Locate the cell with the specified text and output its (x, y) center coordinate. 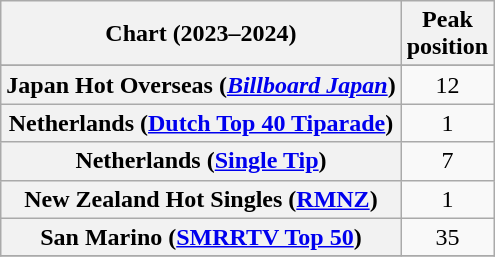
Japan Hot Overseas (Billboard Japan) (201, 85)
7 (447, 161)
35 (447, 237)
Netherlands (Dutch Top 40 Tiparade) (201, 123)
Netherlands (Single Tip) (201, 161)
Peakposition (447, 34)
San Marino (SMRRTV Top 50) (201, 237)
12 (447, 85)
New Zealand Hot Singles (RMNZ) (201, 199)
Chart (2023–2024) (201, 34)
